Return the (x, y) coordinate for the center point of the cell that contains the specified text.  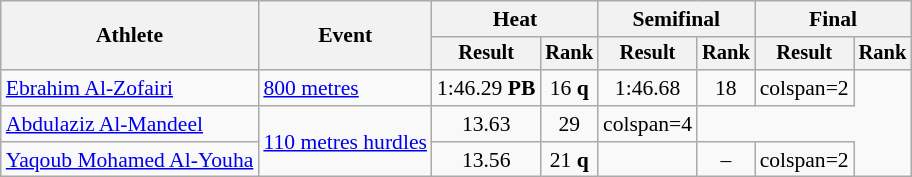
Semifinal (676, 19)
Heat (515, 19)
18 (726, 88)
Ebrahim Al-Zofairi (130, 88)
Abdulaziz Al-Mandeel (130, 124)
colspan=2 (804, 88)
1:46.29 PB (486, 88)
1:46.68 (648, 88)
Athlete (130, 36)
13.63 (486, 124)
16 q (569, 88)
Final (834, 19)
Event (345, 36)
colspan=4 (648, 124)
110 metres hurdles (345, 142)
29 (569, 124)
800 metres (345, 88)
